For the text-containing cell, return its midpoint in [X, Y] coordinate format. 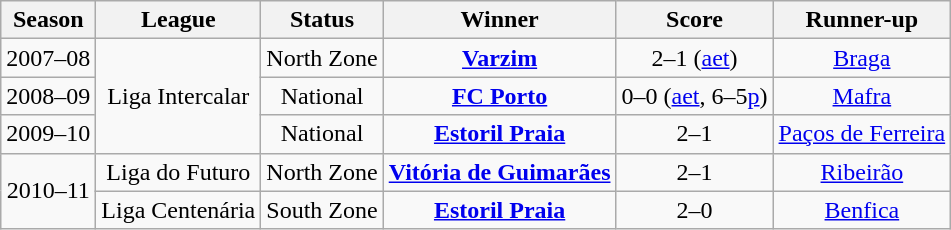
Liga do Futuro [178, 172]
Varzim [500, 58]
2010–11 [48, 191]
FC Porto [500, 96]
2008–09 [48, 96]
2–0 [694, 210]
South Zone [322, 210]
0–0 (aet, 6–5p) [694, 96]
Mafra [862, 96]
2007–08 [48, 58]
Paços de Ferreira [862, 134]
Winner [500, 20]
Liga Intercalar [178, 96]
Vitória de Guimarães [500, 172]
Ribeirão [862, 172]
Braga [862, 58]
Status [322, 20]
Season [48, 20]
Score [694, 20]
Liga Centenária [178, 210]
Runner-up [862, 20]
Benfica [862, 210]
2009–10 [48, 134]
2–1 (aet) [694, 58]
League [178, 20]
